Detect which cell encompasses the target text, then output its (X, Y) center coordinate. 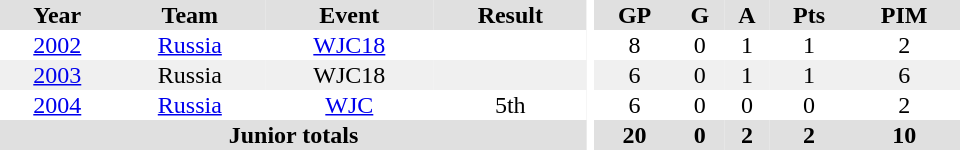
Junior totals (294, 135)
5th (511, 105)
20 (635, 135)
2004 (58, 105)
2003 (58, 75)
PIM (904, 15)
10 (904, 135)
Team (190, 15)
WJC (349, 105)
A (747, 15)
2002 (58, 45)
G (700, 15)
Pts (810, 15)
Year (58, 15)
Result (511, 15)
GP (635, 15)
8 (635, 45)
Event (349, 15)
